Return [X, Y] of the center of cell containing provided text 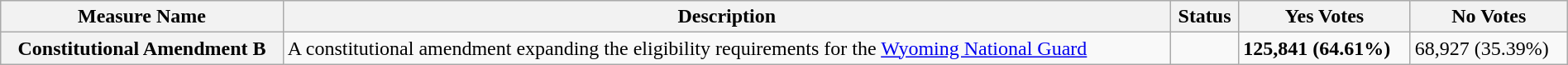
Constitutional Amendment B [142, 48]
Status [1204, 17]
No Votes [1489, 17]
Yes Votes [1325, 17]
A constitutional amendment expanding the eligibility requirements for the Wyoming National Guard [726, 48]
68,927 (35.39%) [1489, 48]
Description [726, 17]
Measure Name [142, 17]
125,841 (64.61%) [1325, 48]
